From the cell containing the given text, extract its center point as [x, y] coordinate. 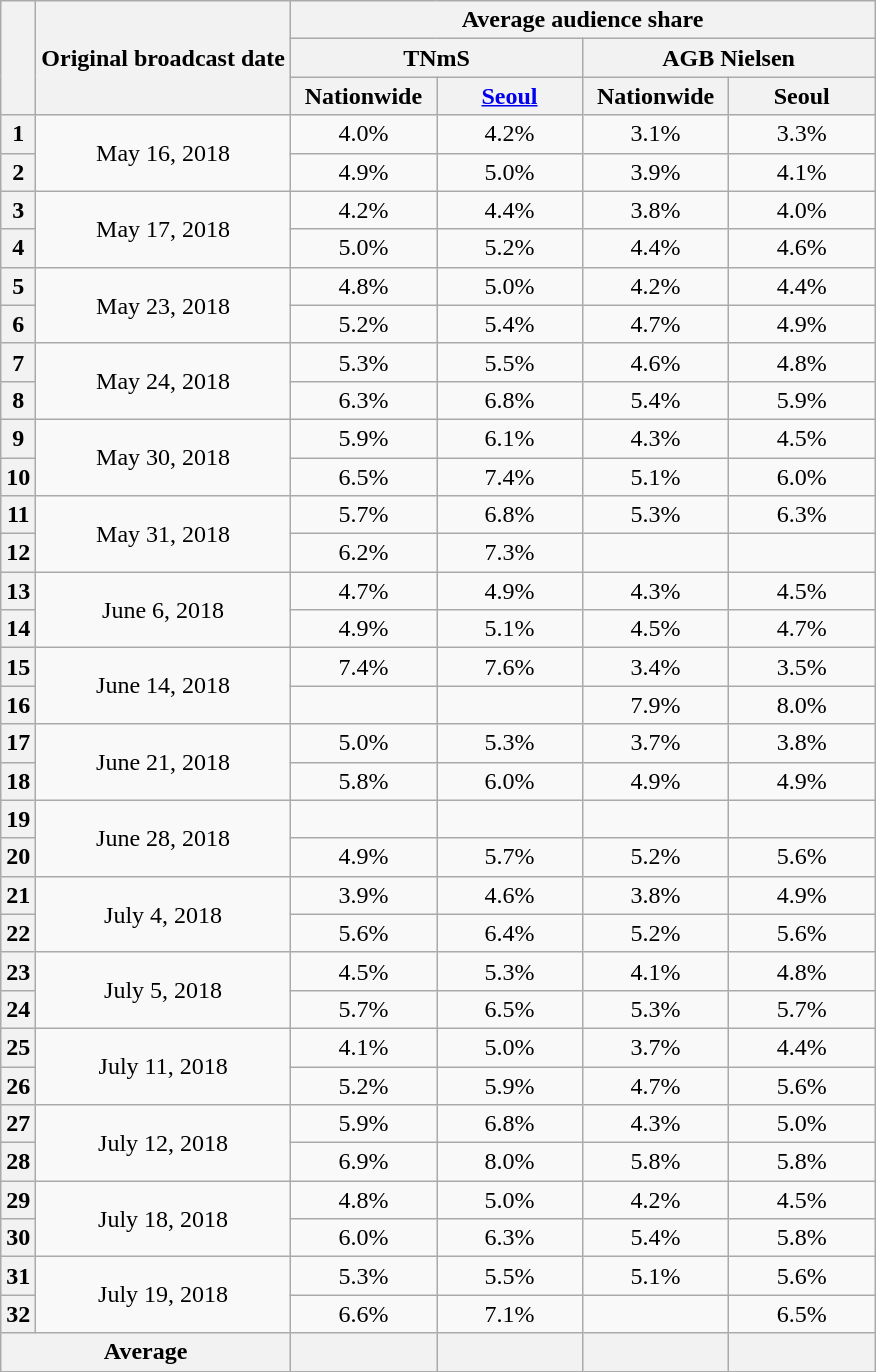
12 [18, 553]
6.6% [363, 1314]
7.3% [509, 553]
May 17, 2018 [164, 229]
10 [18, 477]
21 [18, 895]
13 [18, 591]
18 [18, 781]
27 [18, 1124]
June 6, 2018 [164, 610]
3.3% [802, 134]
July 19, 2018 [164, 1295]
6 [18, 324]
6.2% [363, 553]
26 [18, 1085]
July 18, 2018 [164, 1219]
20 [18, 857]
July 12, 2018 [164, 1143]
22 [18, 933]
19 [18, 819]
Original broadcast date [164, 58]
17 [18, 743]
June 28, 2018 [164, 838]
TNmS [436, 58]
Average audience share [582, 20]
May 23, 2018 [164, 305]
6.1% [509, 438]
16 [18, 705]
May 31, 2018 [164, 534]
Average [146, 1352]
7.1% [509, 1314]
30 [18, 1238]
3.5% [802, 667]
7.6% [509, 667]
May 24, 2018 [164, 381]
2 [18, 172]
6.9% [363, 1162]
3 [18, 210]
June 21, 2018 [164, 762]
May 30, 2018 [164, 457]
32 [18, 1314]
29 [18, 1200]
28 [18, 1162]
31 [18, 1276]
7.9% [656, 705]
3.4% [656, 667]
14 [18, 629]
11 [18, 515]
July 4, 2018 [164, 914]
24 [18, 1009]
15 [18, 667]
3.1% [656, 134]
June 14, 2018 [164, 686]
May 16, 2018 [164, 153]
4 [18, 248]
5 [18, 286]
AGB Nielsen [729, 58]
8 [18, 400]
July 11, 2018 [164, 1066]
July 5, 2018 [164, 990]
1 [18, 134]
7 [18, 362]
25 [18, 1047]
6.4% [509, 933]
9 [18, 438]
23 [18, 971]
